Scan for the cell matching the given text and deliver its (X, Y) coordinate at center. 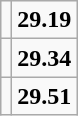
29.34 (44, 58)
29.51 (44, 96)
29.19 (44, 20)
